Locate the cell with the specified text and output its (x, y) center coordinate. 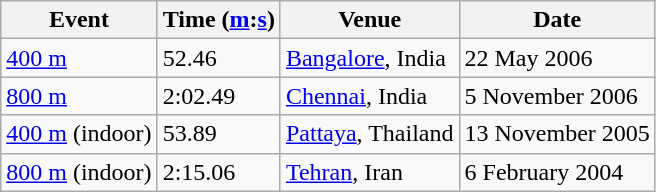
5 November 2006 (557, 96)
Chennai, India (370, 96)
2:02.49 (218, 96)
6 February 2004 (557, 172)
22 May 2006 (557, 58)
Pattaya, Thailand (370, 134)
400 m (79, 58)
Venue (370, 20)
53.89 (218, 134)
400 m (indoor) (79, 134)
Tehran, Iran (370, 172)
Bangalore, India (370, 58)
Time (m:s) (218, 20)
13 November 2005 (557, 134)
800 m (79, 96)
Date (557, 20)
800 m (indoor) (79, 172)
2:15.06 (218, 172)
52.46 (218, 58)
Event (79, 20)
